Determine the [x, y] coordinate at the center of the cell enclosing the given text.  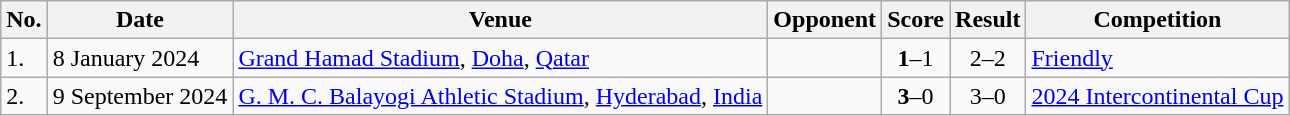
No. [24, 20]
Date [140, 20]
Friendly [1158, 58]
Result [988, 20]
G. M. C. Balayogi Athletic Stadium, Hyderabad, India [500, 96]
1–1 [916, 58]
1. [24, 58]
Venue [500, 20]
Competition [1158, 20]
2. [24, 96]
9 September 2024 [140, 96]
Grand Hamad Stadium, Doha, Qatar [500, 58]
2–2 [988, 58]
Score [916, 20]
Opponent [825, 20]
8 January 2024 [140, 58]
2024 Intercontinental Cup [1158, 96]
